For the text-containing cell, return its midpoint in (x, y) coordinate format. 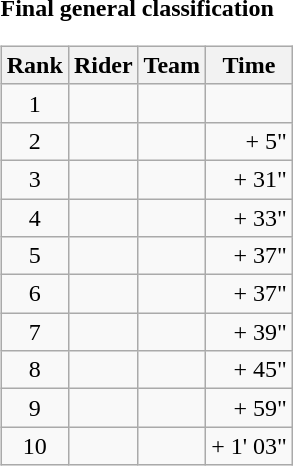
5 (34, 256)
+ 45" (250, 370)
+ 31" (250, 179)
3 (34, 179)
6 (34, 294)
7 (34, 332)
+ 33" (250, 217)
Team (172, 65)
+ 1' 03" (250, 446)
8 (34, 370)
Rank (34, 65)
2 (34, 141)
10 (34, 446)
Time (250, 65)
1 (34, 103)
+ 39" (250, 332)
4 (34, 217)
+ 5" (250, 141)
9 (34, 408)
Rider (103, 65)
+ 59" (250, 408)
